Capture the cell that displays the provided text and extract its [X, Y] central coordinate. 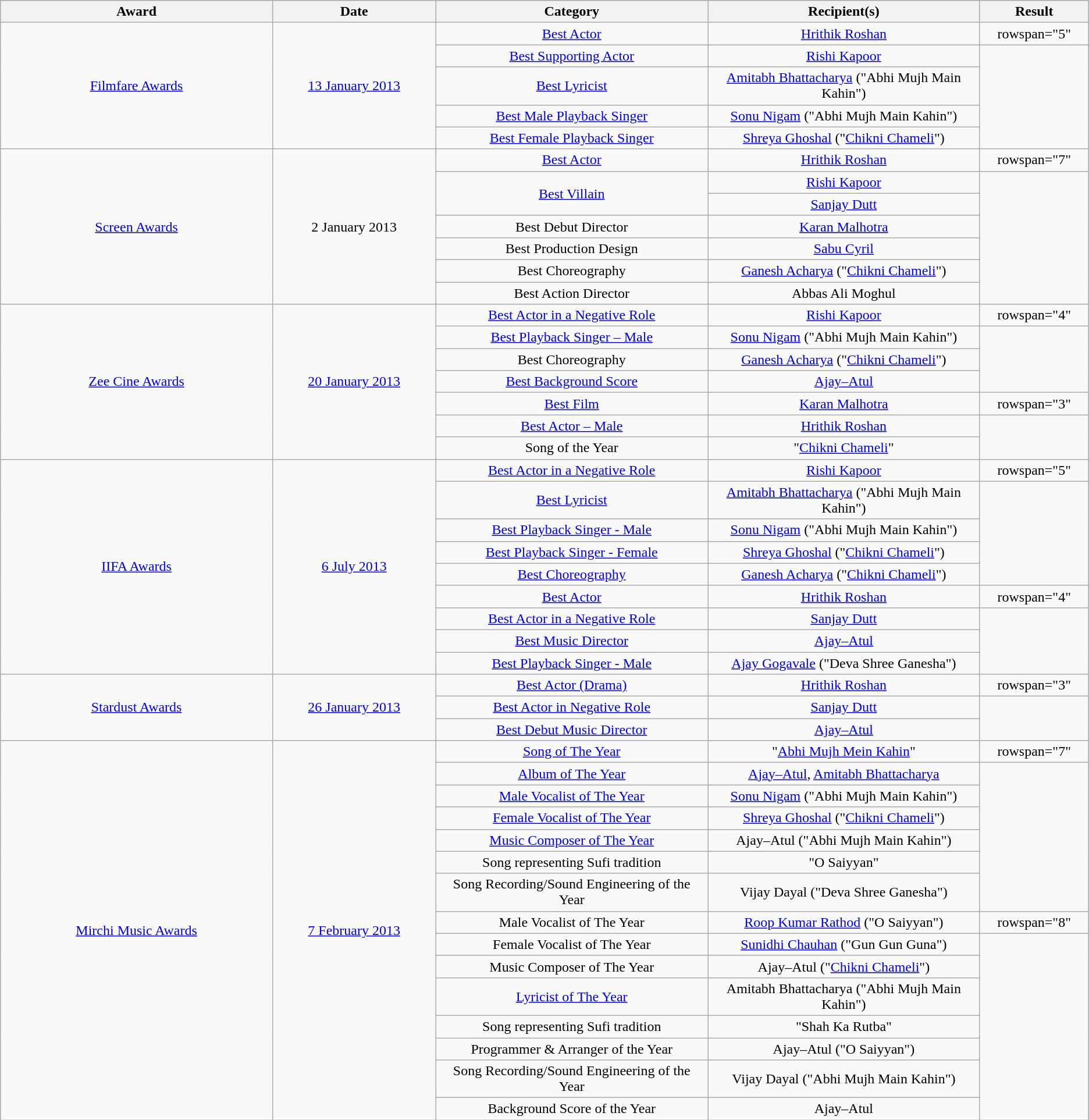
Song of The Year [572, 752]
Mirchi Music Awards [137, 930]
6 July 2013 [354, 567]
rowspan="8" [1034, 922]
Best Female Playback Singer [572, 138]
7 February 2013 [354, 930]
IIFA Awards [137, 567]
Award [137, 12]
Best Film [572, 404]
Best Production Design [572, 248]
Result [1034, 12]
Ajay–Atul ("Chikni Chameli") [844, 966]
Roop Kumar Rathod ("O Saiyyan") [844, 922]
26 January 2013 [354, 707]
Best Villain [572, 193]
"Abhi Mujh Mein Kahin" [844, 752]
20 January 2013 [354, 382]
Filmfare Awards [137, 86]
Best Supporting Actor [572, 56]
Screen Awards [137, 226]
Best Action Director [572, 293]
Ajay–Atul ("O Saiyyan") [844, 1049]
Recipient(s) [844, 12]
Vijay Dayal ("Deva Shree Ganesha") [844, 893]
Ajay–Atul ("Abhi Mujh Main Kahin") [844, 840]
Song of the Year [572, 448]
Best Debut Director [572, 226]
"Chikni Chameli" [844, 448]
Best Actor (Drama) [572, 685]
Date [354, 12]
Best Actor – Male [572, 426]
Album of The Year [572, 774]
Category [572, 12]
Best Music Director [572, 641]
Ajay–Atul, Amitabh Bhattacharya [844, 774]
Zee Cine Awards [137, 382]
Best Background Score [572, 382]
Sunidhi Chauhan ("Gun Gun Guna") [844, 944]
Sabu Cyril [844, 248]
Vijay Dayal ("Abhi Mujh Main Kahin") [844, 1079]
Stardust Awards [137, 707]
Background Score of the Year [572, 1109]
Best Playback Singer – Male [572, 337]
Best Debut Music Director [572, 730]
2 January 2013 [354, 226]
"Shah Ka Rutba" [844, 1026]
Ajay Gogavale ("Deva Shree Ganesha") [844, 663]
Best Actor in Negative Role [572, 707]
Best Male Playback Singer [572, 116]
"O Saiyyan" [844, 862]
Programmer & Arranger of the Year [572, 1049]
Abbas Ali Moghul [844, 293]
Lyricist of The Year [572, 996]
Best Playback Singer - Female [572, 552]
13 January 2013 [354, 86]
